Return (X, Y) of the center of cell containing provided text 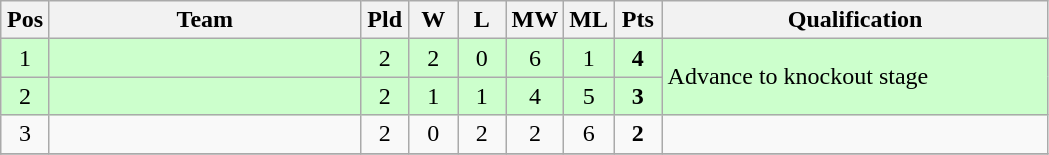
5 (589, 96)
Pos (26, 20)
MW (535, 20)
Pts (638, 20)
ML (589, 20)
Advance to knockout stage (855, 77)
W (434, 20)
L (482, 20)
Team (204, 20)
Pld (384, 20)
Qualification (855, 20)
